Detect which cell encompasses the target text, then output its [x, y] center coordinate. 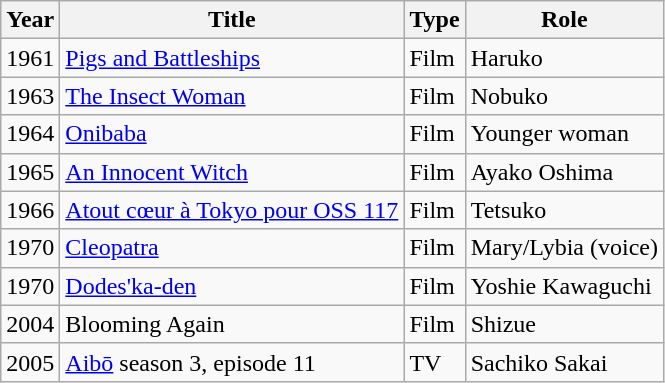
The Insect Woman [232, 96]
1966 [30, 210]
1964 [30, 134]
Ayako Oshima [564, 172]
An Innocent Witch [232, 172]
Blooming Again [232, 324]
Pigs and Battleships [232, 58]
Role [564, 20]
Cleopatra [232, 248]
Shizue [564, 324]
2005 [30, 362]
TV [434, 362]
Aibō season 3, episode 11 [232, 362]
1963 [30, 96]
Onibaba [232, 134]
1961 [30, 58]
Younger woman [564, 134]
Title [232, 20]
1965 [30, 172]
2004 [30, 324]
Year [30, 20]
Type [434, 20]
Yoshie Kawaguchi [564, 286]
Dodes'ka-den [232, 286]
Nobuko [564, 96]
Haruko [564, 58]
Mary/Lybia (voice) [564, 248]
Sachiko Sakai [564, 362]
Tetsuko [564, 210]
Atout cœur à Tokyo pour OSS 117 [232, 210]
